Return the [x, y] coordinate for the center point of the cell that contains the specified text.  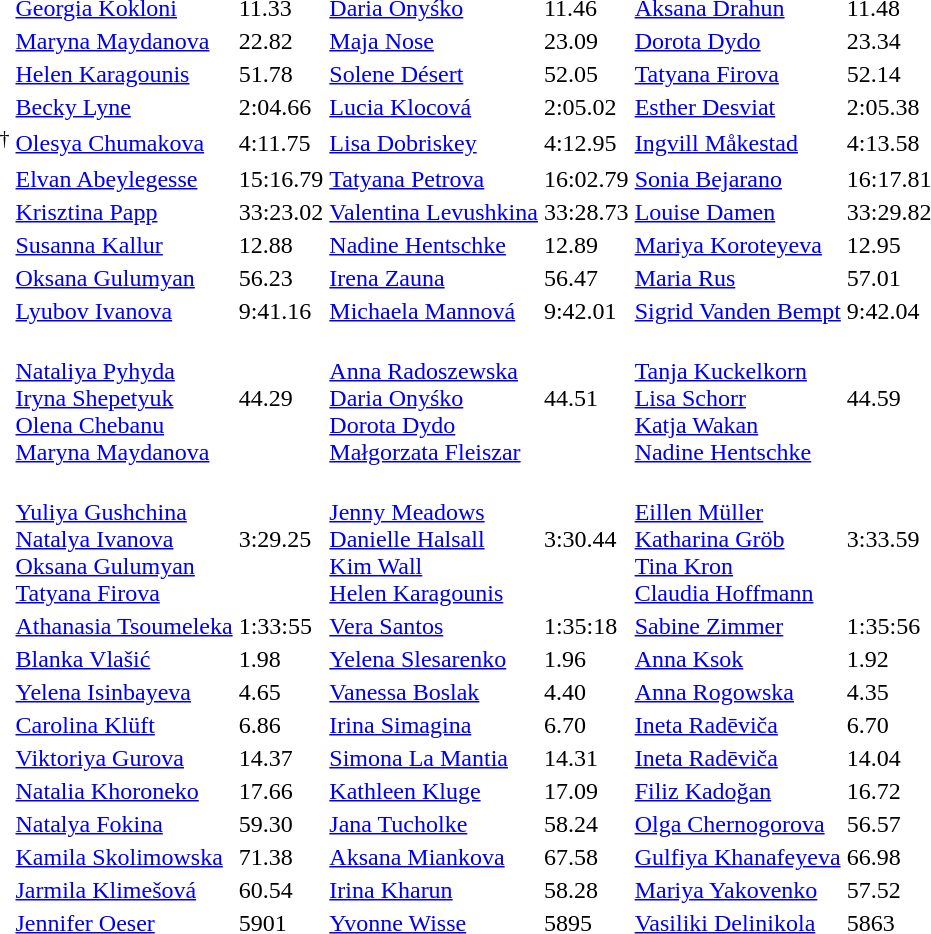
Nataliya Pyhyda Iryna ShepetyukOlena ChebanuMaryna Maydanova [124, 398]
51.78 [281, 74]
58.28 [586, 890]
Tatyana Petrova [434, 179]
Krisztina Papp [124, 212]
17.09 [586, 791]
Irina Simagina [434, 725]
60.54 [281, 890]
Simona La Mantia [434, 758]
Carolina Klüft [124, 725]
59.30 [281, 824]
Yelena Isinbayeva [124, 692]
1.96 [586, 659]
Vanessa Boslak [434, 692]
67.58 [586, 857]
2:04.66 [281, 107]
Nadine Hentschke [434, 245]
Olga Chernogorova [738, 824]
Esther Desviat [738, 107]
Aksana Miankova [434, 857]
12.88 [281, 245]
Helen Karagounis [124, 74]
Elvan Abeylegesse [124, 179]
56.47 [586, 278]
44.51 [586, 398]
Gulfiya Khanafeyeva [738, 857]
Tanja Kuckelkorn Lisa SchorrKatja WakanNadine Hentschke [738, 398]
52.05 [586, 74]
22.82 [281, 41]
3:29.25 [281, 539]
Jenny Meadows Danielle HalsallKim WallHelen Karagounis [434, 539]
Kathleen Kluge [434, 791]
6.86 [281, 725]
23.09 [586, 41]
2:05.02 [586, 107]
Filiz Kadoğan [738, 791]
Natalia Khoroneko [124, 791]
Mariya Koroteyeva [738, 245]
Anna Ksok [738, 659]
1:35:18 [586, 626]
58.24 [586, 824]
Anna Rogowska [738, 692]
3:30.44 [586, 539]
17.66 [281, 791]
Maryna Maydanova [124, 41]
9:41.16 [281, 311]
Kamila Skolimowska [124, 857]
4:11.75 [281, 143]
4.65 [281, 692]
Blanka Vlašić [124, 659]
Yuliya Gushchina Natalya IvanovaOksana GulumyanTatyana Firova [124, 539]
14.31 [586, 758]
Irina Kharun [434, 890]
Michaela Mannová [434, 311]
1:33:55 [281, 626]
Oksana Gulumyan [124, 278]
33:23.02 [281, 212]
Louise Damen [738, 212]
71.38 [281, 857]
Sabine Zimmer [738, 626]
Solene Désert [434, 74]
44.29 [281, 398]
Lisa Dobriskey [434, 143]
33:28.73 [586, 212]
Tatyana Firova [738, 74]
Jana Tucholke [434, 824]
Lucia Klocová [434, 107]
Viktoriya Gurova [124, 758]
14.37 [281, 758]
Anna Radoszewska Daria OnyśkoDorota DydoMałgorzata Fleiszar [434, 398]
Becky Lyne [124, 107]
6.70 [586, 725]
Maja Nose [434, 41]
Olesya Chumakova [124, 143]
Irena Zauna [434, 278]
Sonia Bejarano [738, 179]
Lyubov Ivanova [124, 311]
Vera Santos [434, 626]
Natalya Fokina [124, 824]
Mariya Yakovenko [738, 890]
Eillen Müller Katharina GröbTina KronClaudia Hoffmann [738, 539]
15:16.79 [281, 179]
Susanna Kallur [124, 245]
1.98 [281, 659]
Dorota Dydo [738, 41]
Maria Rus [738, 278]
9:42.01 [586, 311]
Valentina Levushkina [434, 212]
Jarmila Klimešová [124, 890]
4:12.95 [586, 143]
12.89 [586, 245]
Sigrid Vanden Bempt [738, 311]
4.40 [586, 692]
56.23 [281, 278]
16:02.79 [586, 179]
Ingvill Måkestad [738, 143]
Athanasia Tsoumeleka [124, 626]
Yelena Slesarenko [434, 659]
